Identify which cell holds the provided text, then report its [X, Y] central coordinate. 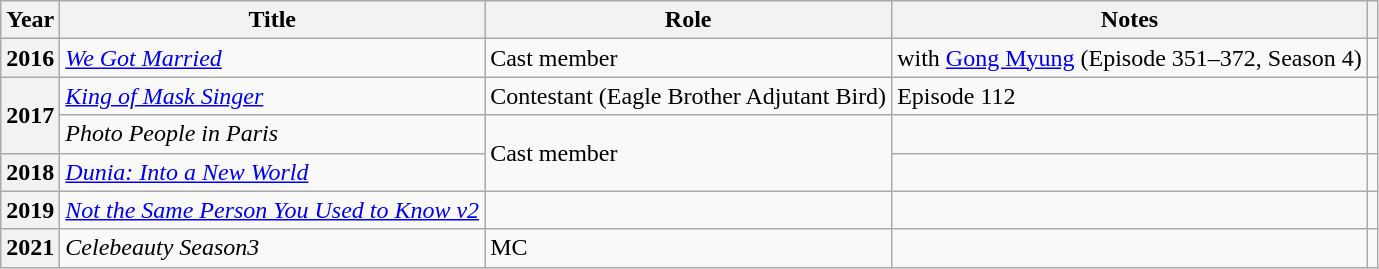
Notes [1130, 20]
2019 [30, 210]
Title [272, 20]
Dunia: Into a New World [272, 172]
Contestant (Eagle Brother Adjutant Bird) [688, 96]
MC [688, 248]
2017 [30, 115]
2016 [30, 58]
Year [30, 20]
We Got Married [272, 58]
Celebeauty Season3 [272, 248]
2021 [30, 248]
Photo People in Paris [272, 134]
Not the Same Person You Used to Know v2 [272, 210]
with Gong Myung (Episode 351–372, Season 4) [1130, 58]
Episode 112 [1130, 96]
King of Mask Singer [272, 96]
Role [688, 20]
2018 [30, 172]
